Identify which cell holds the provided text, then report its (x, y) central coordinate. 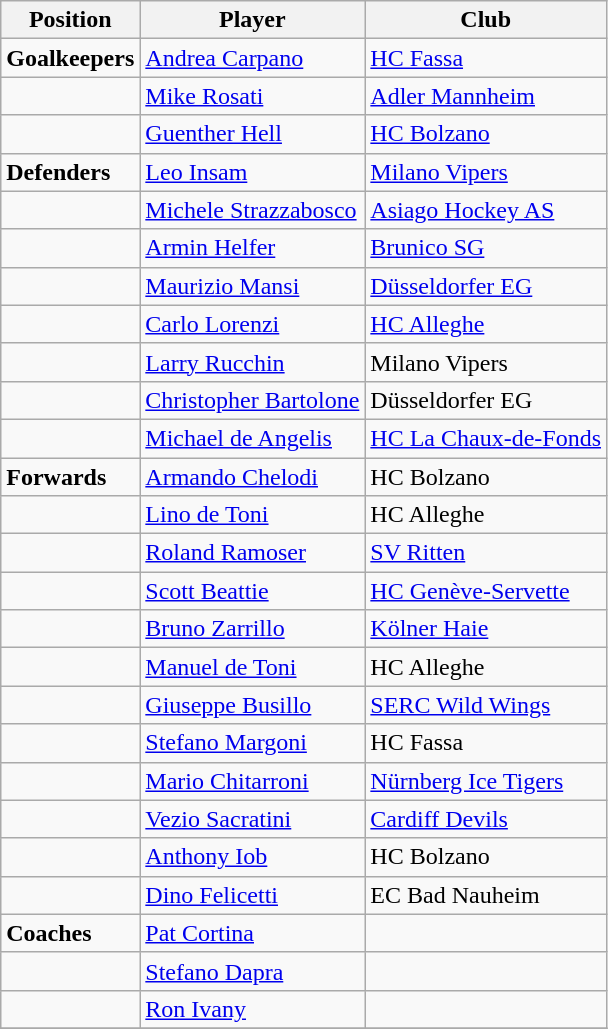
Michael de Angelis (252, 438)
Armando Chelodi (252, 477)
Kölner Haie (486, 629)
Brunico SG (486, 248)
Pat Cortina (252, 933)
Carlo Lorenzi (252, 324)
Forwards (70, 477)
Stefano Dapra (252, 971)
Ron Ivany (252, 1009)
Mike Rosati (252, 96)
Position (70, 20)
Manuel de Toni (252, 667)
Club (486, 20)
Andrea Carpano (252, 58)
SERC Wild Wings (486, 705)
SV Ritten (486, 553)
Roland Ramoser (252, 553)
Maurizio Mansi (252, 286)
Larry Rucchin (252, 362)
Giuseppe Busillo (252, 705)
Christopher Bartolone (252, 400)
Asiago Hockey AS (486, 210)
Lino de Toni (252, 515)
Nürnberg Ice Tigers (486, 781)
Stefano Margoni (252, 743)
Michele Strazzabosco (252, 210)
EC Bad Nauheim (486, 895)
Player (252, 20)
Anthony Iob (252, 857)
Mario Chitarroni (252, 781)
Coaches (70, 933)
Dino Felicetti (252, 895)
HC La Chaux-de-Fonds (486, 438)
Bruno Zarrillo (252, 629)
Scott Beattie (252, 591)
Armin Helfer (252, 248)
Defenders (70, 172)
HC Genève-Servette (486, 591)
Goalkeepers (70, 58)
Leo Insam (252, 172)
Adler Mannheim (486, 96)
Guenther Hell (252, 134)
Vezio Sacratini (252, 819)
Cardiff Devils (486, 819)
